Scan for the cell matching the given text and deliver its (X, Y) coordinate at center. 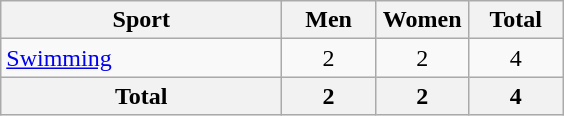
Men (329, 20)
Sport (142, 20)
Women (422, 20)
Swimming (142, 58)
